Find where the given text appears and provide that cell's center as [x, y] coordinate. 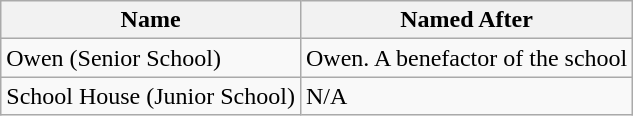
Name [151, 20]
Owen (Senior School) [151, 58]
Named After [466, 20]
School House (Junior School) [151, 96]
Owen. A benefactor of the school [466, 58]
N/A [466, 96]
